Output the (X, Y) coordinate of the center of the cell containing the given text.  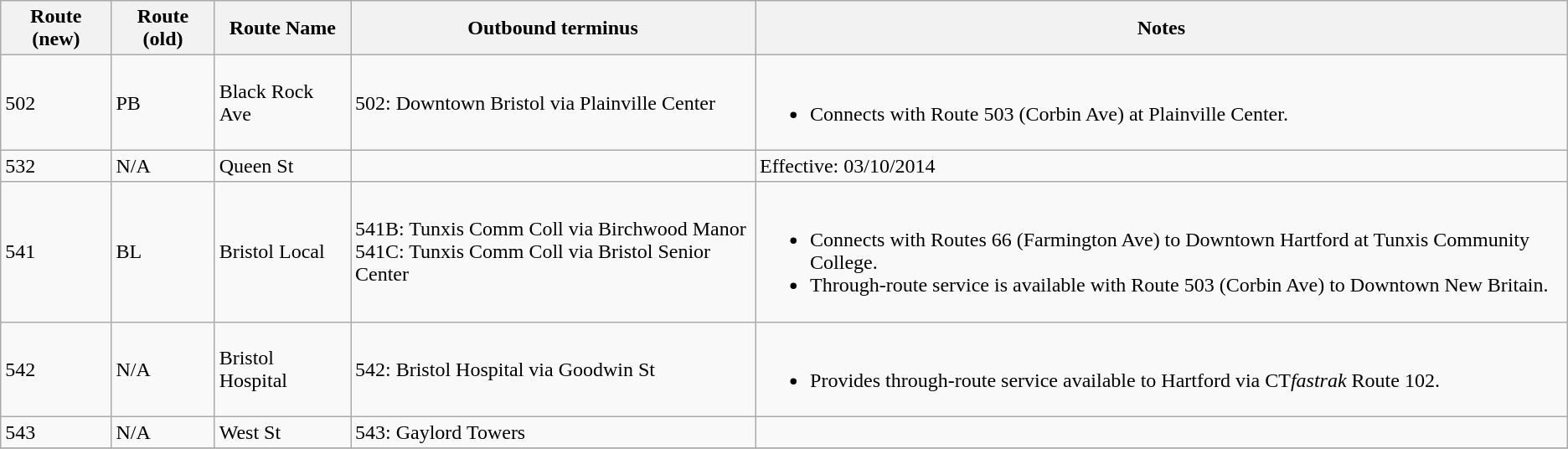
Route (new) (56, 28)
Provides through-route service available to Hartford via CTfastrak Route 102. (1162, 369)
Queen St (282, 166)
PB (162, 102)
Route (old) (162, 28)
BL (162, 251)
541B: Tunxis Comm Coll via Birchwood Manor541C: Tunxis Comm Coll via Bristol Senior Center (553, 251)
542: Bristol Hospital via Goodwin St (553, 369)
West St (282, 432)
543: Gaylord Towers (553, 432)
Connects with Route 503 (Corbin Ave) at Plainville Center. (1162, 102)
532 (56, 166)
541 (56, 251)
Effective: 03/10/2014 (1162, 166)
543 (56, 432)
Notes (1162, 28)
502: Downtown Bristol via Plainville Center (553, 102)
Bristol Hospital (282, 369)
Black Rock Ave (282, 102)
Outbound terminus (553, 28)
502 (56, 102)
Route Name (282, 28)
542 (56, 369)
Bristol Local (282, 251)
